Capture the cell that displays the provided text and extract its [x, y] central coordinate. 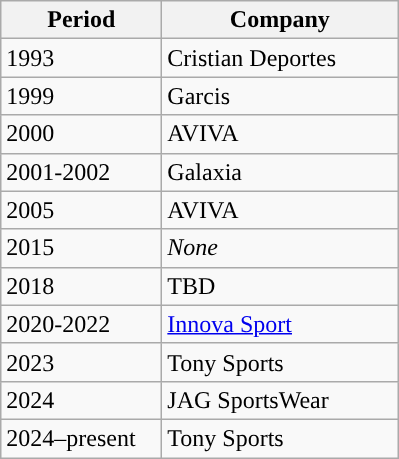
Period [82, 20]
2020-2022 [82, 324]
TBD [280, 286]
1993 [82, 58]
2023 [82, 362]
JAG SportsWear [280, 400]
2001-2002 [82, 172]
Company [280, 20]
None [280, 248]
2024 [82, 400]
Innova Sport [280, 324]
Galaxia [280, 172]
2000 [82, 134]
Cristian Deportes [280, 58]
2024–present [82, 438]
2018 [82, 286]
Garcis [280, 96]
2005 [82, 210]
1999 [82, 96]
2015 [82, 248]
